Locate the cell with the specified text and output its (X, Y) center coordinate. 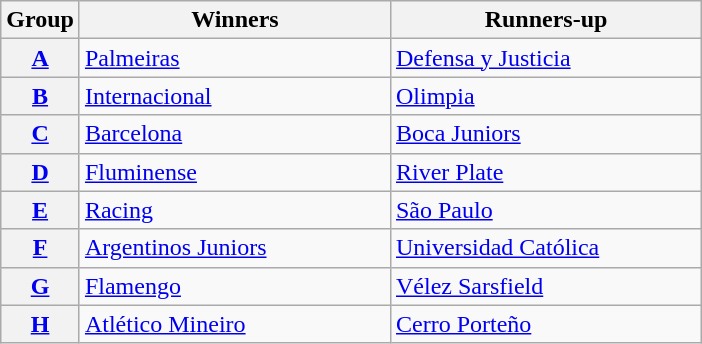
River Plate (546, 172)
Cerro Porteño (546, 324)
Palmeiras (234, 58)
Universidad Católica (546, 248)
Internacional (234, 96)
Racing (234, 210)
Runners-up (546, 20)
Olimpia (546, 96)
Barcelona (234, 134)
Vélez Sarsfield (546, 286)
A (40, 58)
Winners (234, 20)
Atlético Mineiro (234, 324)
F (40, 248)
C (40, 134)
Argentinos Juniors (234, 248)
Group (40, 20)
Flamengo (234, 286)
G (40, 286)
D (40, 172)
H (40, 324)
São Paulo (546, 210)
B (40, 96)
Fluminense (234, 172)
E (40, 210)
Defensa y Justicia (546, 58)
Boca Juniors (546, 134)
